Find where the given text appears and provide that cell's center as (X, Y) coordinate. 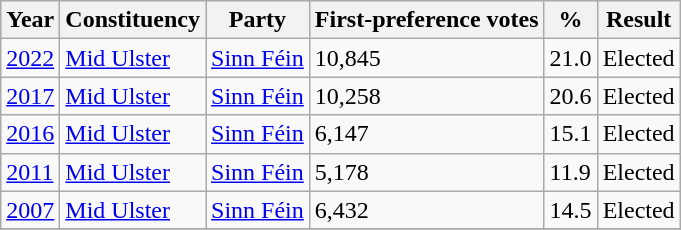
First-preference votes (426, 20)
Party (258, 20)
6,147 (426, 134)
10,258 (426, 96)
20.6 (570, 96)
10,845 (426, 58)
2016 (30, 134)
21.0 (570, 58)
Result (638, 20)
2022 (30, 58)
2007 (30, 210)
Year (30, 20)
2011 (30, 172)
2017 (30, 96)
15.1 (570, 134)
5,178 (426, 172)
6,432 (426, 210)
% (570, 20)
Constituency (133, 20)
11.9 (570, 172)
14.5 (570, 210)
